Identify which cell holds the provided text, then report its [x, y] central coordinate. 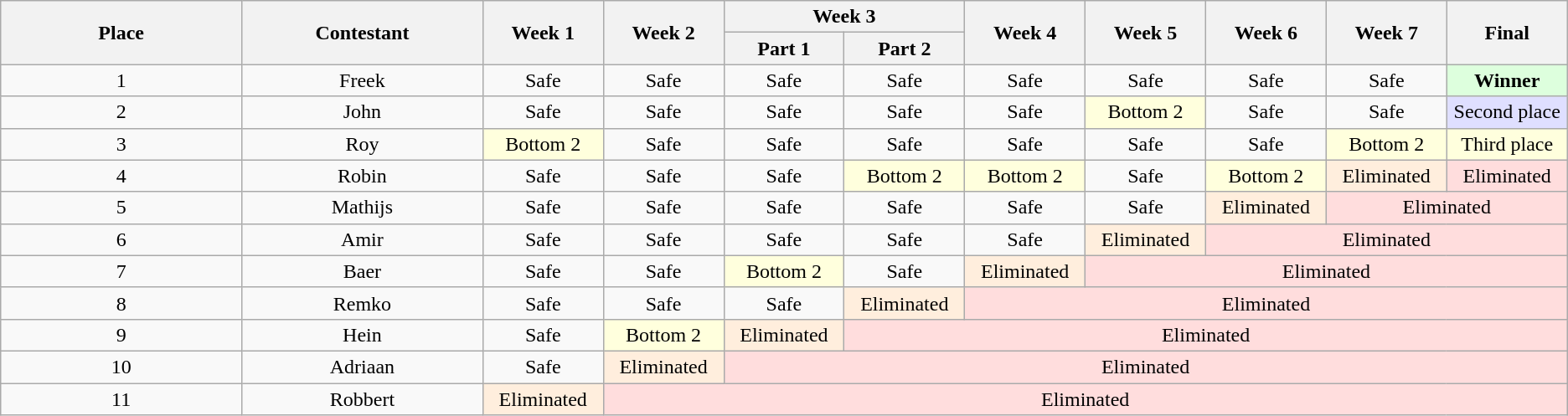
Remko [363, 303]
Adriaan [363, 367]
Week 2 [663, 33]
Robin [363, 176]
Week 6 [1266, 33]
Part 2 [905, 49]
Part 1 [784, 49]
Contestant [363, 33]
11 [121, 399]
Week 4 [1025, 33]
Second place [1507, 112]
6 [121, 239]
10 [121, 367]
Place [121, 33]
2 [121, 112]
8 [121, 303]
Robbert [363, 399]
7 [121, 271]
1 [121, 80]
Freek [363, 80]
Final [1507, 33]
Hein [363, 335]
Week 5 [1146, 33]
3 [121, 144]
Winner [1507, 80]
Mathijs [363, 208]
4 [121, 176]
Baer [363, 271]
Amir [363, 239]
Week 1 [543, 33]
John [363, 112]
Roy [363, 144]
Third place [1507, 144]
Week 3 [844, 17]
9 [121, 335]
Week 7 [1386, 33]
5 [121, 208]
